From the cell containing the given text, extract its center point as (x, y) coordinate. 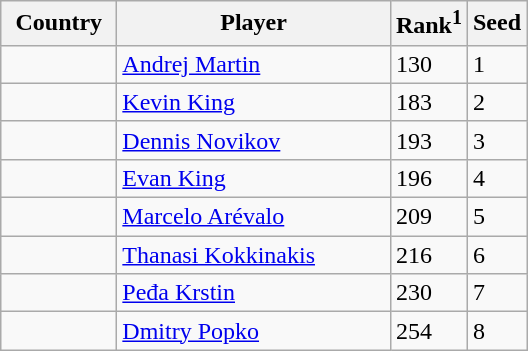
230 (428, 293)
196 (428, 178)
Dennis Novikov (254, 140)
4 (496, 178)
8 (496, 331)
7 (496, 293)
Seed (496, 24)
Andrej Martin (254, 64)
193 (428, 140)
254 (428, 331)
1 (496, 64)
Kevin King (254, 102)
Thanasi Kokkinakis (254, 255)
2 (496, 102)
Country (59, 24)
209 (428, 217)
Evan King (254, 178)
216 (428, 255)
Peđa Krstin (254, 293)
6 (496, 255)
5 (496, 217)
183 (428, 102)
130 (428, 64)
Player (254, 24)
Marcelo Arévalo (254, 217)
3 (496, 140)
Rank1 (428, 24)
Dmitry Popko (254, 331)
